Locate the cell with the specified text and output its [X, Y] center coordinate. 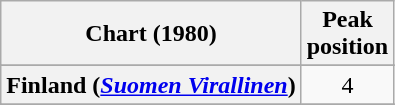
Chart (1980) [151, 34]
4 [347, 85]
Finland (Suomen Virallinen) [151, 85]
Peakposition [347, 34]
